Detect which cell encompasses the target text, then output its (X, Y) center coordinate. 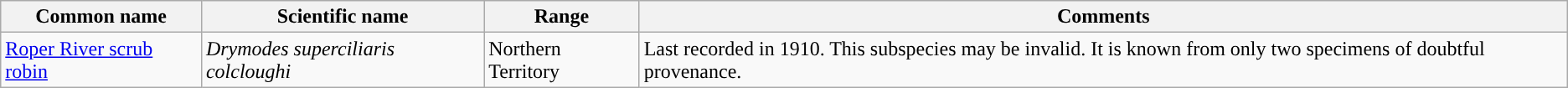
Drymodes superciliaris colcloughi (342, 60)
Scientific name (342, 17)
Last recorded in 1910. This subspecies may be invalid. It is known from only two specimens of doubtful provenance. (1103, 60)
Range (562, 17)
Common name (101, 17)
Comments (1103, 17)
Roper River scrub robin (101, 60)
Northern Territory (562, 60)
